Locate the cell with the specified text and output its [x, y] center coordinate. 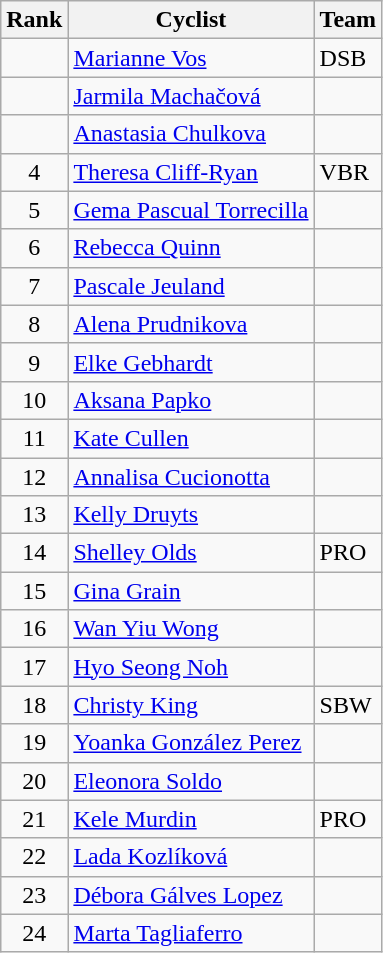
Eleonora Soldo [191, 781]
11 [34, 438]
Wan Yiu Wong [191, 629]
Kate Cullen [191, 438]
Marianne Vos [191, 58]
Alena Prudnikova [191, 324]
Anastasia Chulkova [191, 134]
19 [34, 743]
13 [34, 515]
9 [34, 362]
Gina Grain [191, 591]
Hyo Seong Noh [191, 667]
18 [34, 705]
Kele Murdin [191, 819]
15 [34, 591]
Shelley Olds [191, 553]
17 [34, 667]
6 [34, 248]
12 [34, 477]
Aksana Papko [191, 400]
Theresa Cliff-Ryan [191, 172]
5 [34, 210]
Gema Pascual Torrecilla [191, 210]
Christy King [191, 705]
Kelly Druyts [191, 515]
Débora Gálves Lopez [191, 895]
22 [34, 857]
Rebecca Quinn [191, 248]
SBW [348, 705]
Annalisa Cucionotta [191, 477]
Lada Kozlíková [191, 857]
Pascale Jeuland [191, 286]
8 [34, 324]
23 [34, 895]
Team [348, 20]
14 [34, 553]
21 [34, 819]
Yoanka González Perez [191, 743]
Cyclist [191, 20]
Jarmila Machačová [191, 96]
Marta Tagliaferro [191, 933]
20 [34, 781]
VBR [348, 172]
10 [34, 400]
7 [34, 286]
4 [34, 172]
24 [34, 933]
DSB [348, 58]
16 [34, 629]
Rank [34, 20]
Elke Gebhardt [191, 362]
